From the cell containing the given text, extract its center point as (x, y) coordinate. 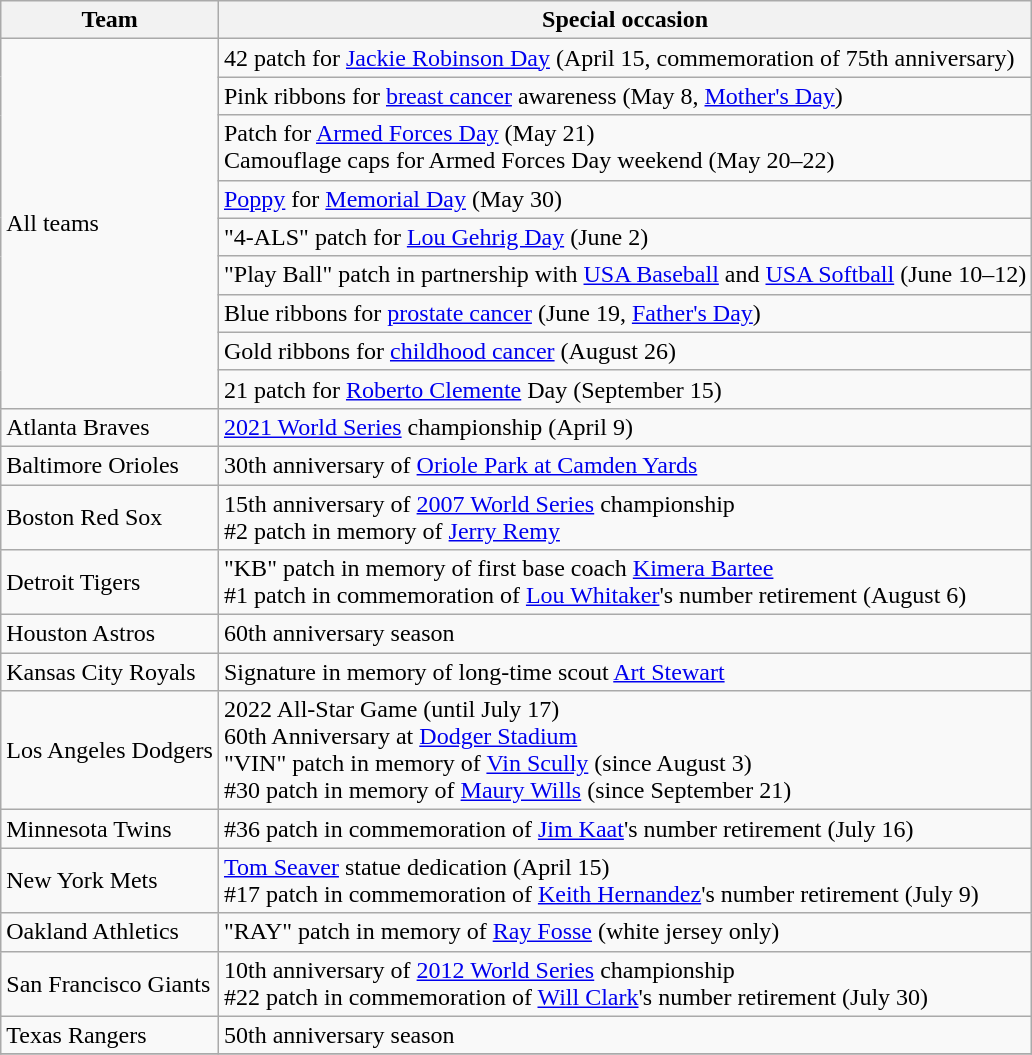
Minnesota Twins (110, 829)
15th anniversary of 2007 World Series championship#2 patch in memory of Jerry Remy (624, 516)
Baltimore Orioles (110, 465)
Detroit Tigers (110, 582)
"Play Ball" patch in partnership with USA Baseball and USA Softball (June 10–12) (624, 275)
Kansas City Royals (110, 672)
San Francisco Giants (110, 984)
60th anniversary season (624, 634)
Blue ribbons for prostate cancer (June 19, Father's Day) (624, 313)
New York Mets (110, 880)
10th anniversary of 2012 World Series championship#22 patch in commemoration of Will Clark's number retirement (July 30) (624, 984)
All teams (110, 224)
21 patch for Roberto Clemente Day (September 15) (624, 389)
Oakland Athletics (110, 932)
Pink ribbons for breast cancer awareness (May 8, Mother's Day) (624, 96)
"4-ALS" patch for Lou Gehrig Day (June 2) (624, 237)
Boston Red Sox (110, 516)
Signature in memory of long-time scout Art Stewart (624, 672)
"KB" patch in memory of first base coach Kimera Bartee#1 patch in commemoration of Lou Whitaker's number retirement (August 6) (624, 582)
Tom Seaver statue dedication (April 15)#17 patch in commemoration of Keith Hernandez's number retirement (July 9) (624, 880)
50th anniversary season (624, 1035)
Texas Rangers (110, 1035)
Special occasion (624, 20)
"RAY" patch in memory of Ray Fosse (white jersey only) (624, 932)
Patch for Armed Forces Day (May 21)Camouflage caps for Armed Forces Day weekend (May 20–22) (624, 148)
Poppy for Memorial Day (May 30) (624, 199)
Los Angeles Dodgers (110, 750)
2021 World Series championship (April 9) (624, 427)
Houston Astros (110, 634)
#36 patch in commemoration of Jim Kaat's number retirement (July 16) (624, 829)
Gold ribbons for childhood cancer (August 26) (624, 351)
Atlanta Braves (110, 427)
42 patch for Jackie Robinson Day (April 15, commemoration of 75th anniversary) (624, 58)
Team (110, 20)
30th anniversary of Oriole Park at Camden Yards (624, 465)
